Provide the [x, y] coordinate of the cell's center where the given text is located.  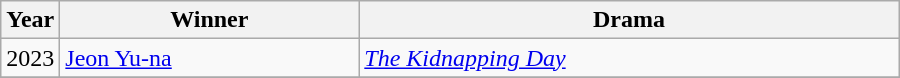
Winner [210, 20]
Drama [629, 20]
Year [30, 20]
Jeon Yu-na [210, 58]
2023 [30, 58]
The Kidnapping Day [629, 58]
